Return (X, Y) of the center of cell containing provided text 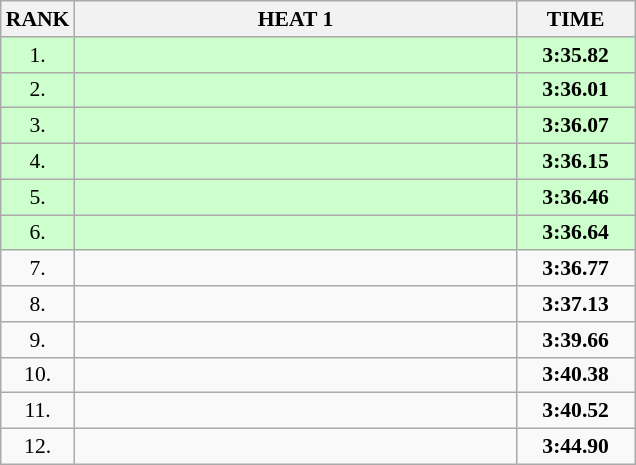
3:36.64 (576, 233)
9. (38, 340)
3:40.52 (576, 411)
8. (38, 304)
4. (38, 162)
10. (38, 375)
3:37.13 (576, 304)
3:36.46 (576, 197)
3:36.01 (576, 90)
7. (38, 269)
11. (38, 411)
3:35.82 (576, 55)
3. (38, 126)
5. (38, 197)
3:36.07 (576, 126)
3:36.77 (576, 269)
HEAT 1 (295, 19)
1. (38, 55)
TIME (576, 19)
3:40.38 (576, 375)
3:44.90 (576, 447)
3:39.66 (576, 340)
2. (38, 90)
6. (38, 233)
12. (38, 447)
3:36.15 (576, 162)
RANK (38, 19)
